From the cell containing the given text, extract its center point as [x, y] coordinate. 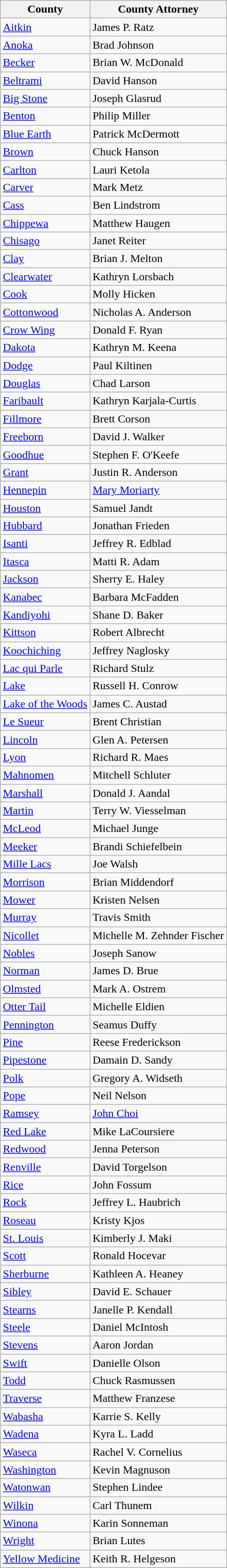
James C. Austad [158, 704]
Faribault [45, 401]
St. Louis [45, 1238]
Stephen Lindee [158, 1488]
Swift [45, 1363]
Justin R. Anderson [158, 472]
Le Sueur [45, 722]
Karin Sonneman [158, 1523]
Nobles [45, 953]
Brian Lutes [158, 1541]
Renville [45, 1167]
Joseph Glasrud [158, 98]
Chuck Rasmussen [158, 1381]
Mike LaCoursiere [158, 1131]
Red Lake [45, 1131]
Karrie S. Kelly [158, 1416]
Mille Lacs [45, 864]
Janelle P. Kendall [158, 1309]
Mower [45, 900]
Chuck Hanson [158, 152]
Daniel McIntosh [158, 1327]
Otter Tail [45, 1006]
Roseau [45, 1220]
Sibley [45, 1291]
Grant [45, 472]
Gregory A. Widseth [158, 1078]
Richard R. Maes [158, 757]
Clay [45, 259]
Fillmore [45, 419]
Kevin Magnuson [158, 1470]
Richard Stulz [158, 668]
Jeffrey R. Edblad [158, 544]
James D. Brue [158, 971]
Cottonwood [45, 312]
Kandiyohi [45, 615]
Nicollet [45, 935]
Paul Kiltinen [158, 365]
Matthew Haugen [158, 223]
Marshall [45, 793]
McLeod [45, 829]
Damain D. Sandy [158, 1060]
John Fossum [158, 1185]
Kathryn Karjala-Curtis [158, 401]
Kathryn M. Keena [158, 348]
Chad Larson [158, 383]
Michelle M. Zehnder Fischer [158, 935]
Philip Miller [158, 116]
David Hanson [158, 80]
Winona [45, 1523]
Redwood [45, 1149]
Anoka [45, 45]
Kathryn Lorsbach [158, 277]
Matti R. Adam [158, 562]
Mark A. Ostrem [158, 989]
Keith R. Helgeson [158, 1559]
Cass [45, 205]
County Attorney [158, 9]
Rachel V. Cornelius [158, 1452]
Kanabec [45, 597]
Watonwan [45, 1488]
Kristy Kjos [158, 1220]
Stevens [45, 1345]
Brett Corson [158, 419]
Washington [45, 1470]
Michael Junge [158, 829]
Brent Christian [158, 722]
Brandi Schiefelbein [158, 846]
Carlton [45, 169]
Jeffrey Naglosky [158, 650]
Kathleen A. Heaney [158, 1274]
Sherburne [45, 1274]
Ramsey [45, 1114]
Neil Nelson [158, 1096]
Cook [45, 294]
Barbara McFadden [158, 597]
Crow Wing [45, 330]
Robert Albrecht [158, 633]
Aaron Jordan [158, 1345]
Brian Middendorf [158, 882]
Dodge [45, 365]
Douglas [45, 383]
Kristen Nelsen [158, 900]
Steele [45, 1327]
Kimberly J. Maki [158, 1238]
Clearwater [45, 277]
Freeborn [45, 437]
Traverse [45, 1399]
Lake [45, 686]
Travis Smith [158, 918]
County [45, 9]
Hennepin [45, 490]
Stephen F. O'Keefe [158, 454]
Aitkin [45, 27]
Nicholas A. Anderson [158, 312]
Morrison [45, 882]
Rice [45, 1185]
Brad Johnson [158, 45]
Norman [45, 971]
Reese Frederickson [158, 1042]
Brian J. Melton [158, 259]
Kittson [45, 633]
Matthew Franzese [158, 1399]
Shane D. Baker [158, 615]
Seamus Duffy [158, 1024]
Wilkin [45, 1505]
David Torgelson [158, 1167]
Yellow Medicine [45, 1559]
Big Stone [45, 98]
Chippewa [45, 223]
Jenna Peterson [158, 1149]
Carl Thunem [158, 1505]
Donald F. Ryan [158, 330]
Patrick McDermott [158, 134]
Danielle Olson [158, 1363]
Stearns [45, 1309]
Pennington [45, 1024]
Mark Metz [158, 187]
Waseca [45, 1452]
Carver [45, 187]
Lac qui Parle [45, 668]
Jonathan Frieden [158, 526]
Ronald Hocevar [158, 1256]
David E. Schauer [158, 1291]
Hubbard [45, 526]
Samuel Jandt [158, 508]
Joseph Sanow [158, 953]
Wadena [45, 1434]
Goodhue [45, 454]
Houston [45, 508]
Wright [45, 1541]
Dakota [45, 348]
Michelle Eldien [158, 1006]
Chisago [45, 241]
Polk [45, 1078]
Pope [45, 1096]
Murray [45, 918]
Russell H. Conrow [158, 686]
Jackson [45, 579]
Molly Hicken [158, 294]
Scott [45, 1256]
Blue Earth [45, 134]
Koochiching [45, 650]
Pipestone [45, 1060]
Sherry E. Haley [158, 579]
Mitchell Schluter [158, 775]
Brown [45, 152]
Becker [45, 63]
Jeffrey L. Haubrich [158, 1203]
Olmsted [45, 989]
Donald J. Aandal [158, 793]
Brian W. McDonald [158, 63]
Lauri Ketola [158, 169]
Todd [45, 1381]
Itasca [45, 562]
Terry W. Viesselman [158, 811]
Kyra L. Ladd [158, 1434]
Wabasha [45, 1416]
Lyon [45, 757]
Meeker [45, 846]
Glen A. Petersen [158, 739]
James P. Ratz [158, 27]
Ben Lindstrom [158, 205]
Lincoln [45, 739]
Martin [45, 811]
Pine [45, 1042]
Janet Reiter [158, 241]
Mary Moriarty [158, 490]
Lake of the Woods [45, 704]
Beltrami [45, 80]
Rock [45, 1203]
John Choi [158, 1114]
Joe Walsh [158, 864]
Isanti [45, 544]
Benton [45, 116]
David J. Walker [158, 437]
Mahnomen [45, 775]
